Extract the [X, Y] coordinate from the center of the cell holding the provided text.  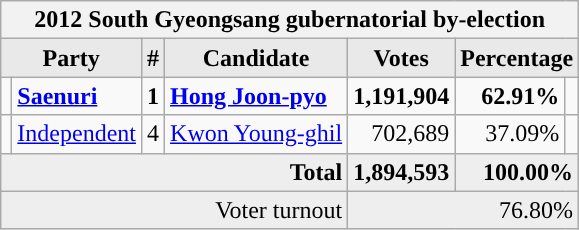
Candidate [256, 58]
Party [72, 58]
Saenuri [77, 96]
Votes [402, 58]
Voter turnout [174, 210]
Independent [77, 134]
62.91% [510, 96]
702,689 [402, 134]
76.80% [464, 210]
1 [152, 96]
2012 South Gyeongsang gubernatorial by-election [290, 20]
37.09% [510, 134]
# [152, 58]
Total [174, 172]
100.00% [517, 172]
4 [152, 134]
Hong Joon-pyo [256, 96]
Percentage [517, 58]
1,191,904 [402, 96]
Kwon Young-ghil [256, 134]
1,894,593 [402, 172]
